Locate the cell with the specified text and output its (x, y) center coordinate. 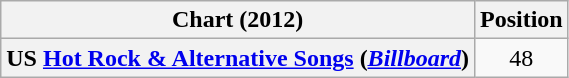
Chart (2012) (238, 20)
48 (521, 58)
Position (521, 20)
US Hot Rock & Alternative Songs (Billboard) (238, 58)
